Return the [x, y] coordinate for the center point of the cell that contains the specified text.  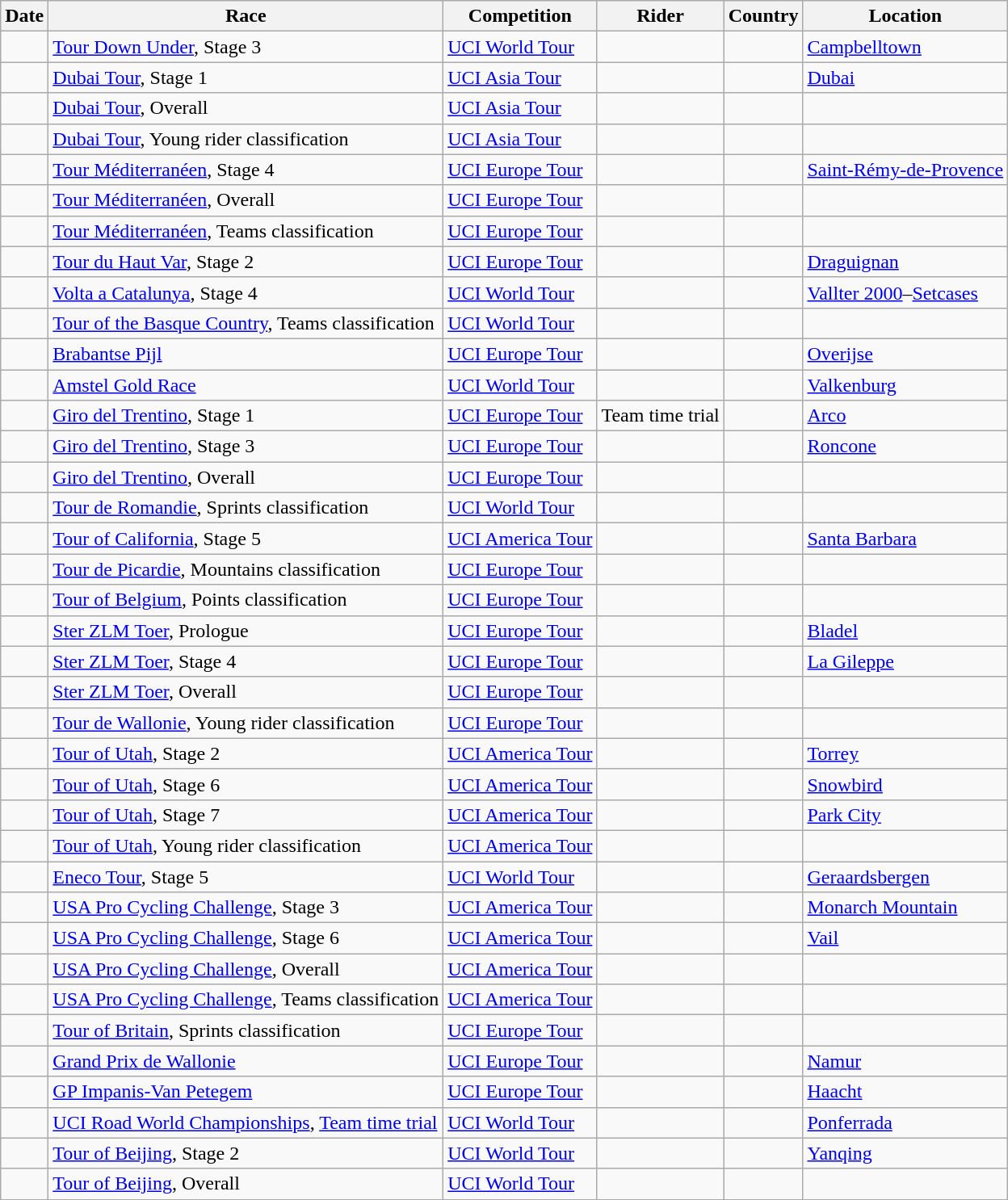
Dubai [905, 78]
Tour Méditerranéen, Teams classification [246, 231]
Amstel Gold Race [246, 385]
Dubai Tour, Overall [246, 108]
Tour Méditerranéen, Overall [246, 200]
Tour of Utah, Young rider classification [246, 845]
Tour de Wallonie, Young rider classification [246, 723]
Country [763, 16]
Draguignan [905, 262]
Tour of Britain, Sprints classification [246, 1030]
Vail [905, 938]
Ster ZLM Toer, Prologue [246, 631]
Tour of Utah, Stage 2 [246, 753]
Tour of Utah, Stage 7 [246, 815]
Park City [905, 815]
Arco [905, 416]
USA Pro Cycling Challenge, Stage 6 [246, 938]
Tour of California, Stage 5 [246, 539]
Giro del Trentino, Stage 1 [246, 416]
Giro del Trentino, Stage 3 [246, 447]
USA Pro Cycling Challenge, Stage 3 [246, 908]
Ponferrada [905, 1122]
Tour du Haut Var, Stage 2 [246, 262]
Valkenburg [905, 385]
Tour de Romandie, Sprints classification [246, 508]
Tour Méditerranéen, Stage 4 [246, 170]
Tour of Beijing, Overall [246, 1184]
Team time trial [661, 416]
Bladel [905, 631]
Namur [905, 1061]
USA Pro Cycling Challenge, Overall [246, 969]
Tour of Beijing, Stage 2 [246, 1153]
Ster ZLM Toer, Stage 4 [246, 661]
Competition [520, 16]
Haacht [905, 1092]
Eneco Tour, Stage 5 [246, 876]
Race [246, 16]
USA Pro Cycling Challenge, Teams classification [246, 1000]
Overijse [905, 354]
Saint-Rémy-de-Provence [905, 170]
Dubai Tour, Stage 1 [246, 78]
La Gileppe [905, 661]
Brabantse Pijl [246, 354]
Yanqing [905, 1153]
Tour of the Basque Country, Teams classification [246, 323]
Snowbird [905, 784]
Monarch Mountain [905, 908]
Torrey [905, 753]
Date [24, 16]
Tour de Picardie, Mountains classification [246, 569]
Vallter 2000–Setcases [905, 292]
Campbelltown [905, 47]
GP Impanis-Van Petegem [246, 1092]
Grand Prix de Wallonie [246, 1061]
Location [905, 16]
UCI Road World Championships, Team time trial [246, 1122]
Santa Barbara [905, 539]
Tour of Utah, Stage 6 [246, 784]
Roncone [905, 447]
Giro del Trentino, Overall [246, 477]
Tour Down Under, Stage 3 [246, 47]
Volta a Catalunya, Stage 4 [246, 292]
Geraardsbergen [905, 876]
Dubai Tour, Young rider classification [246, 139]
Ster ZLM Toer, Overall [246, 692]
Tour of Belgium, Points classification [246, 600]
Rider [661, 16]
